For the text-containing cell, return its midpoint in (X, Y) coordinate format. 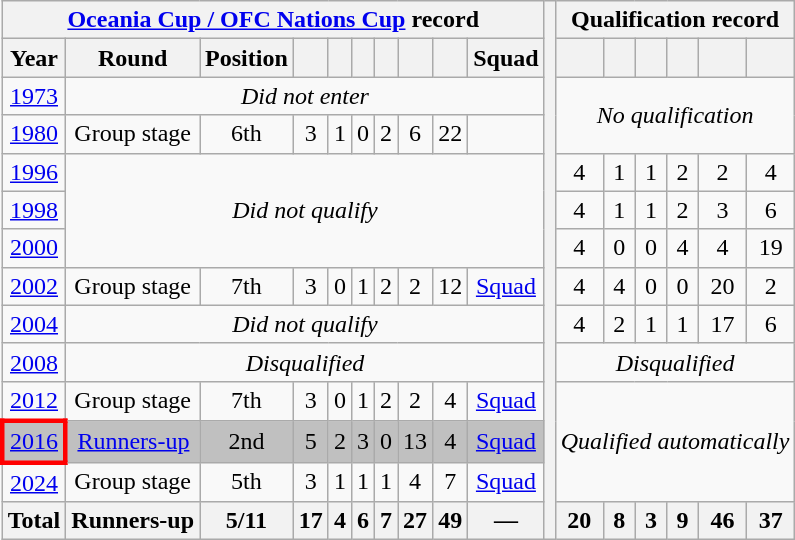
2008 (34, 362)
5th (247, 482)
9 (683, 521)
Round (133, 58)
Did not enter (305, 96)
1998 (34, 210)
Qualification record (675, 20)
2002 (34, 286)
2024 (34, 482)
No qualification (675, 115)
13 (416, 442)
5/11 (247, 521)
22 (450, 134)
6th (247, 134)
1980 (34, 134)
Oceania Cup / OFC Nations Cup record (273, 20)
2012 (34, 401)
46 (722, 521)
1996 (34, 172)
2000 (34, 248)
2nd (247, 442)
27 (416, 521)
2016 (34, 442)
2004 (34, 324)
Total (34, 521)
— (506, 521)
8 (619, 521)
5 (310, 442)
12 (450, 286)
Position (247, 58)
49 (450, 521)
1973 (34, 96)
19 (771, 248)
Year (34, 58)
37 (771, 521)
Qualified automatically (675, 441)
